Determine the (x, y) coordinate at the center of the cell enclosing the given text.  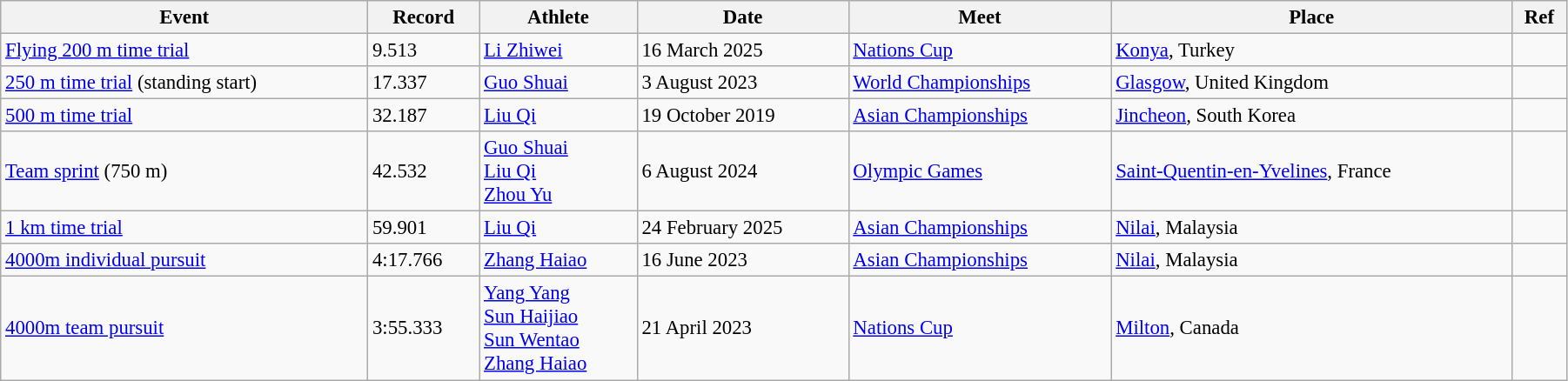
3:55.333 (424, 329)
Jincheon, South Korea (1311, 116)
3 August 2023 (743, 83)
Team sprint (750 m) (184, 171)
Milton, Canada (1311, 329)
Meet (980, 17)
Ref (1538, 17)
24 February 2025 (743, 228)
Glasgow, United Kingdom (1311, 83)
Olympic Games (980, 171)
Zhang Haiao (559, 260)
Athlete (559, 17)
59.901 (424, 228)
4:17.766 (424, 260)
17.337 (424, 83)
4000m team pursuit (184, 329)
32.187 (424, 116)
500 m time trial (184, 116)
Guo Shuai (559, 83)
Saint-Quentin-en-Yvelines, France (1311, 171)
Konya, Turkey (1311, 50)
9.513 (424, 50)
16 March 2025 (743, 50)
Guo ShuaiLiu QiZhou Yu (559, 171)
4000m individual pursuit (184, 260)
Flying 200 m time trial (184, 50)
42.532 (424, 171)
Record (424, 17)
250 m time trial (standing start) (184, 83)
Event (184, 17)
World Championships (980, 83)
Yang YangSun HaijiaoSun WentaoZhang Haiao (559, 329)
16 June 2023 (743, 260)
19 October 2019 (743, 116)
Li Zhiwei (559, 50)
1 km time trial (184, 228)
Place (1311, 17)
Date (743, 17)
6 August 2024 (743, 171)
21 April 2023 (743, 329)
